Identify which cell holds the provided text, then report its [X, Y] central coordinate. 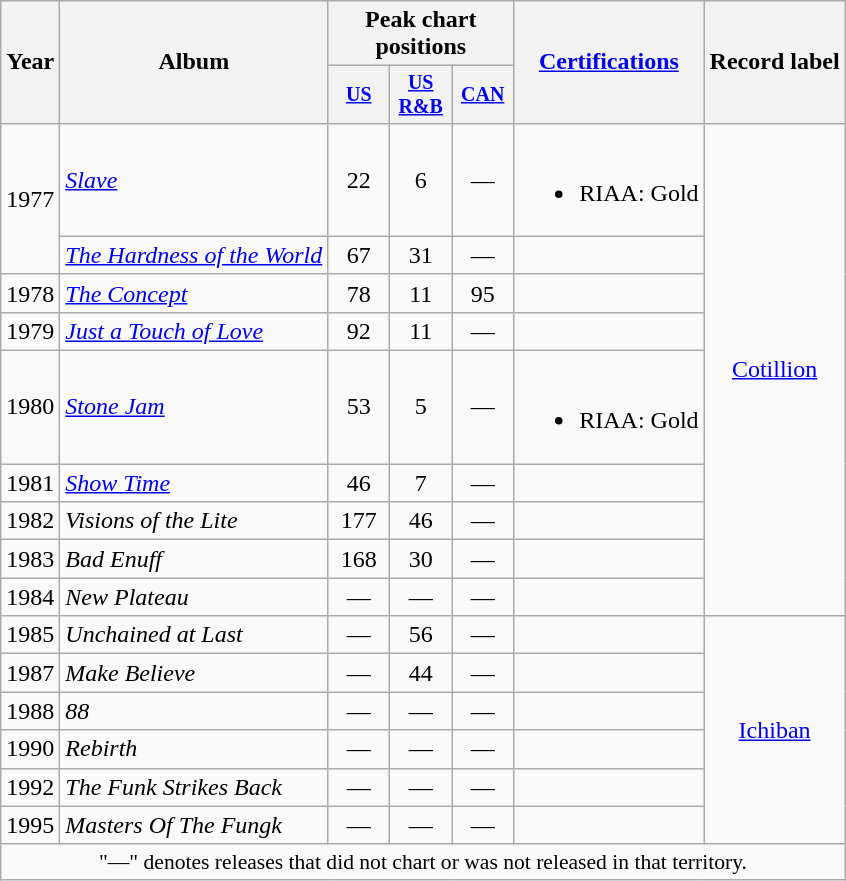
95 [483, 293]
Year [30, 62]
Certifications [609, 62]
1981 [30, 483]
Make Believe [194, 673]
88 [194, 711]
Slave [194, 180]
44 [421, 673]
Ichiban [774, 730]
US [359, 94]
CAN [483, 94]
The Hardness of the World [194, 255]
53 [359, 408]
"—" denotes releases that did not chart or was not released in that territory. [423, 862]
Bad Enuff [194, 559]
1977 [30, 198]
78 [359, 293]
Cotillion [774, 370]
1982 [30, 521]
1984 [30, 597]
Stone Jam [194, 408]
Peak chart positions [421, 34]
US R&B [421, 94]
177 [359, 521]
1995 [30, 825]
7 [421, 483]
The Funk Strikes Back [194, 787]
Show Time [194, 483]
Record label [774, 62]
5 [421, 408]
6 [421, 180]
22 [359, 180]
Visions of the Lite [194, 521]
92 [359, 331]
1988 [30, 711]
The Concept [194, 293]
Unchained at Last [194, 635]
1987 [30, 673]
31 [421, 255]
30 [421, 559]
Just a Touch of Love [194, 331]
Rebirth [194, 749]
1985 [30, 635]
New Plateau [194, 597]
67 [359, 255]
1978 [30, 293]
1990 [30, 749]
Masters Of The Fungk [194, 825]
Album [194, 62]
1980 [30, 408]
168 [359, 559]
1992 [30, 787]
56 [421, 635]
1979 [30, 331]
1983 [30, 559]
